From the cell containing the given text, extract its center point as [x, y] coordinate. 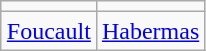
Habermas [150, 31]
Foucault [48, 31]
